Output the (X, Y) coordinate of the center of the cell containing the given text.  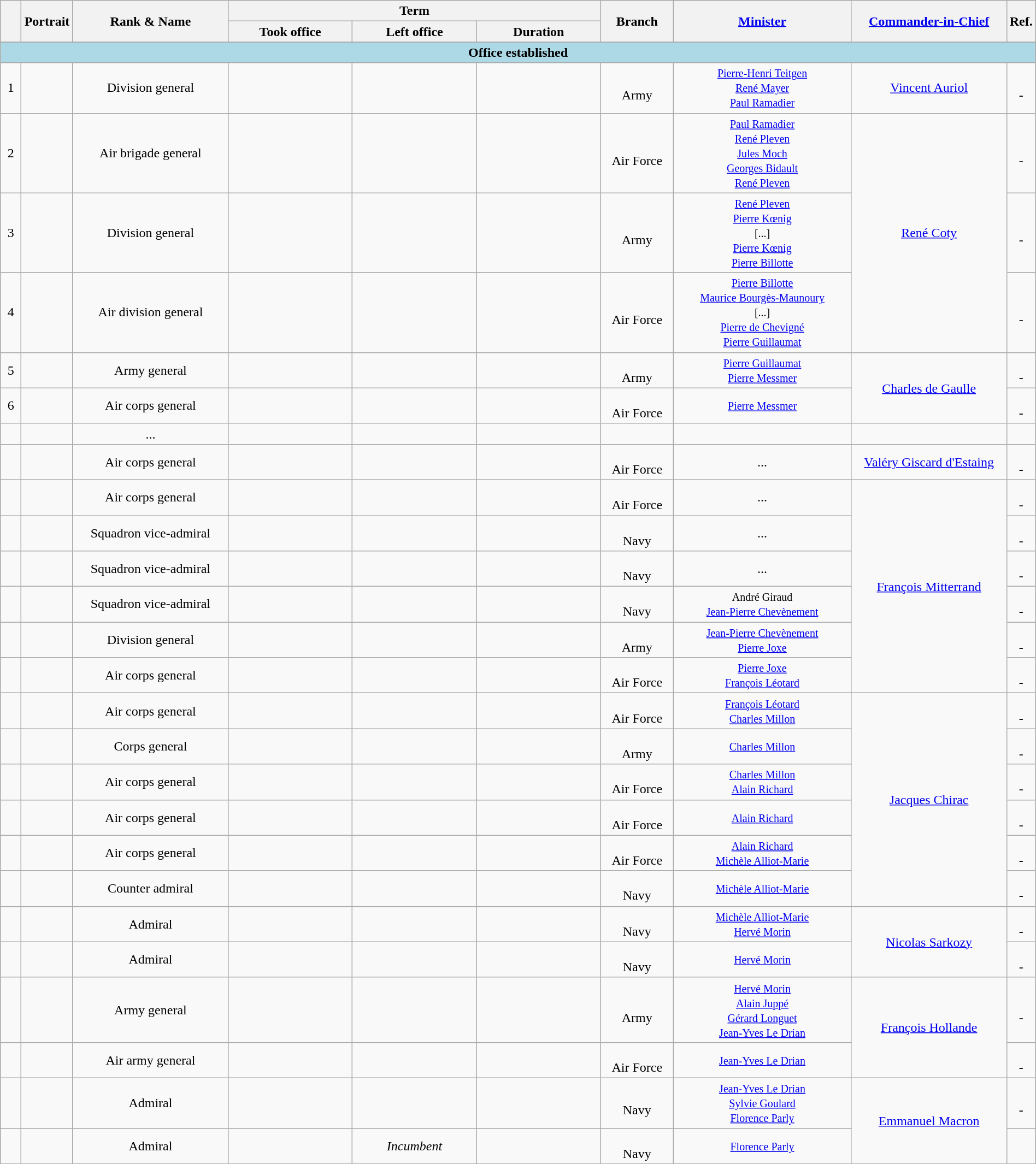
Paul RamadierRené PlevenJules MochGeorges BidaultRené Pleven (762, 153)
Pierre BillotteMaurice Bourgès-Maunoury[...]Pierre de ChevignéPierre Guillaumat (762, 312)
Air brigade general (150, 153)
Alain Richard (762, 817)
4 (11, 312)
1 (11, 88)
Portrait (47, 21)
Rank & Name (150, 21)
Jacques Chirac (929, 800)
Ref. (1021, 21)
Duration (539, 32)
Jean-Pierre ChevènementPierre Joxe (762, 640)
Jean-Yves Le DrianSylvie GoulardFlorence Parly (762, 1103)
François LéotardCharles Millon (762, 711)
Incumbent (414, 1146)
Counter admiral (150, 888)
Minister (762, 21)
Air division general (150, 312)
Charles Millon (762, 746)
Emmanuel Macron (929, 1121)
Commander-in-Chief (929, 21)
Branch (637, 21)
Valéry Giscard d'Estaing (929, 462)
Pierre GuillaumatPierre Messmer (762, 370)
5 (11, 370)
René PlevenPierre Kœnig[...]Pierre KœnigPierre Billotte (762, 233)
Term (414, 11)
Vincent Auriol (929, 88)
Hervé Morin (762, 959)
Jean-Yves Le Drian (762, 1060)
3 (11, 233)
6 (11, 405)
Florence Parly (762, 1146)
Pierre JoxeFrançois Léotard (762, 675)
Nicolas Sarkozy (929, 942)
Michèle Alliot-Marie (762, 888)
François Mitterrand (929, 586)
Michèle Alliot-MarieHervé Morin (762, 924)
Charles MillonAlain Richard (762, 782)
André GiraudJean-Pierre Chevènement (762, 604)
Took office (290, 32)
François Hollande (929, 1027)
René Coty (929, 233)
Hervé MorinAlain JuppéGérard LonguetJean-Yves Le Drian (762, 1009)
Left office (414, 32)
Pierre Messmer (762, 405)
Corps general (150, 746)
Air army general (150, 1060)
Pierre-Henri TeitgenRené MayerPaul Ramadier (762, 88)
Alain RichardMichèle Alliot-Marie (762, 853)
2 (11, 153)
Charles de Gaulle (929, 388)
Office established (518, 52)
